Capture the cell that displays the provided text and extract its (x, y) central coordinate. 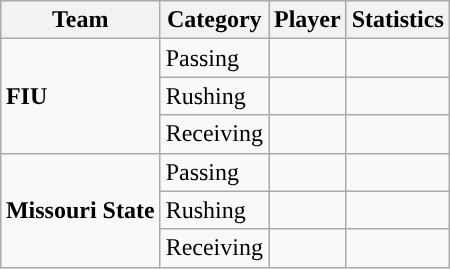
Missouri State (80, 210)
Player (307, 20)
Statistics (398, 20)
FIU (80, 96)
Team (80, 20)
Category (214, 20)
